Provide the [x, y] coordinate of the cell's center where the given text is located.  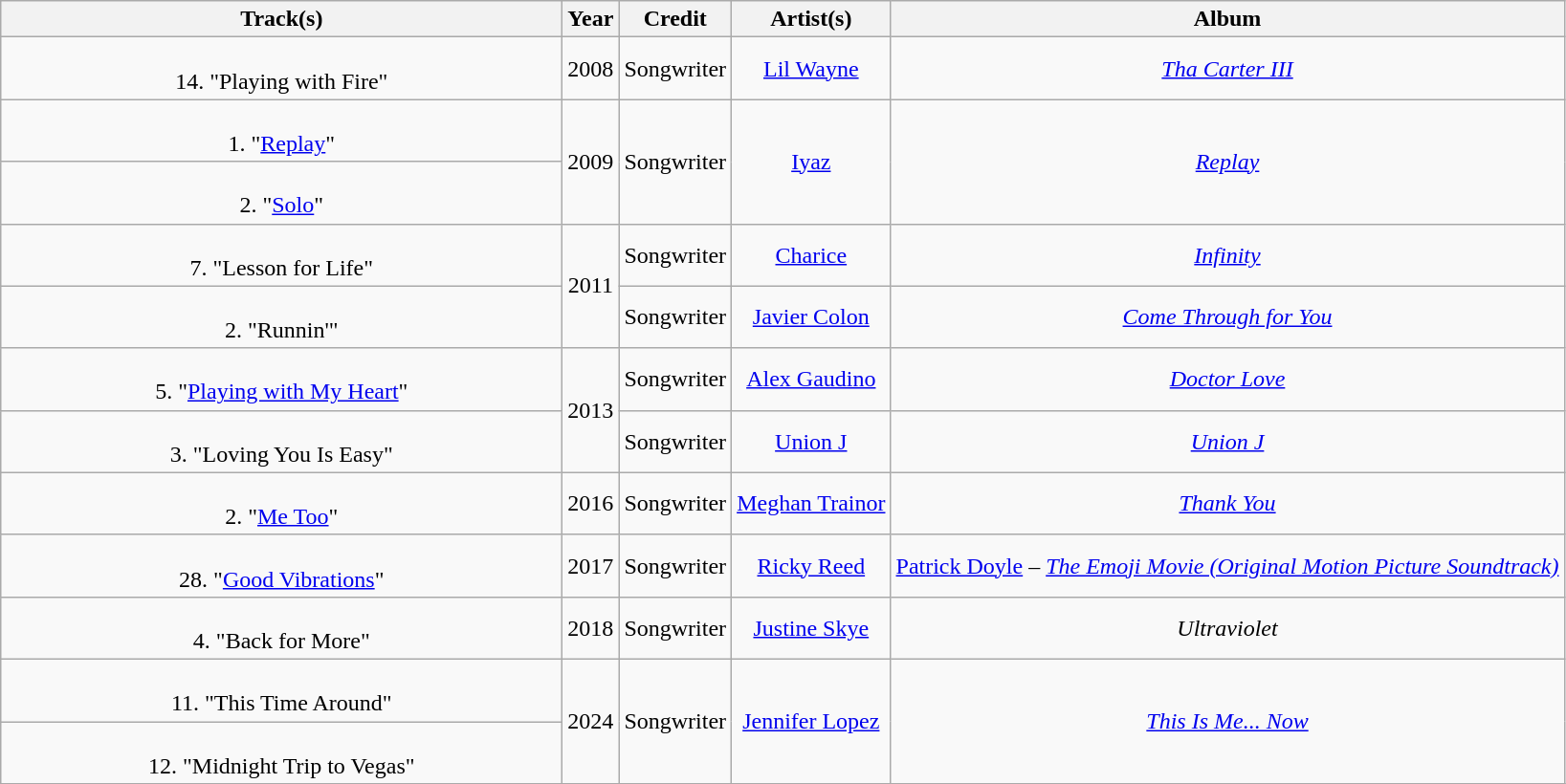
Year [591, 19]
Javier Colon [811, 317]
Meghan Trainor [811, 503]
2. "Runnin'" [281, 317]
7. "Lesson for Life" [281, 254]
28. "Good Vibrations" [281, 566]
Ultraviolet [1227, 627]
Infinity [1227, 254]
Jennifer Lopez [811, 721]
Doctor Love [1227, 379]
Justine Skye [811, 627]
Artist(s) [811, 19]
Thank You [1227, 503]
Album [1227, 19]
Patrick Doyle – The Emoji Movie (Original Motion Picture Soundtrack) [1227, 566]
2018 [591, 627]
Replay [1227, 162]
12. "Midnight Trip to Vegas" [281, 751]
5. "Playing with My Heart" [281, 379]
Ricky Reed [811, 566]
2008 [591, 69]
Credit [675, 19]
2016 [591, 503]
2. "Me Too" [281, 503]
Come Through for You [1227, 317]
2013 [591, 410]
11. "This Time Around" [281, 690]
14. "Playing with Fire" [281, 69]
Iyaz [811, 162]
Tha Carter III [1227, 69]
2024 [591, 721]
2. "Solo" [281, 193]
2009 [591, 162]
Alex Gaudino [811, 379]
This Is Me... Now [1227, 721]
Track(s) [281, 19]
4. "Back for More" [281, 627]
2011 [591, 286]
Lil Wayne [811, 69]
Charice [811, 254]
3. "Loving You Is Easy" [281, 442]
2017 [591, 566]
1. "Replay" [281, 130]
